Search for the cell housing the specified text and yield its (X, Y) center coordinate. 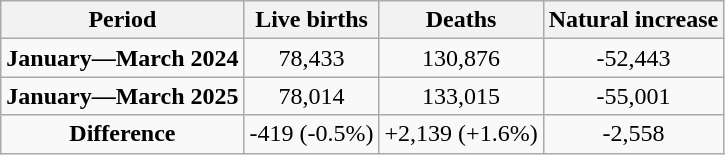
+2,139 (+1.6%) (461, 134)
Deaths (461, 20)
Difference (122, 134)
Period (122, 20)
Natural increase (634, 20)
78,433 (312, 58)
78,014 (312, 96)
-419 (-0.5%) (312, 134)
133,015 (461, 96)
-55,001 (634, 96)
Live births (312, 20)
-52,443 (634, 58)
January—March 2024 (122, 58)
-2,558 (634, 134)
130,876 (461, 58)
January—March 2025 (122, 96)
